Determine the [x, y] coordinate at the center of the cell enclosing the given text.  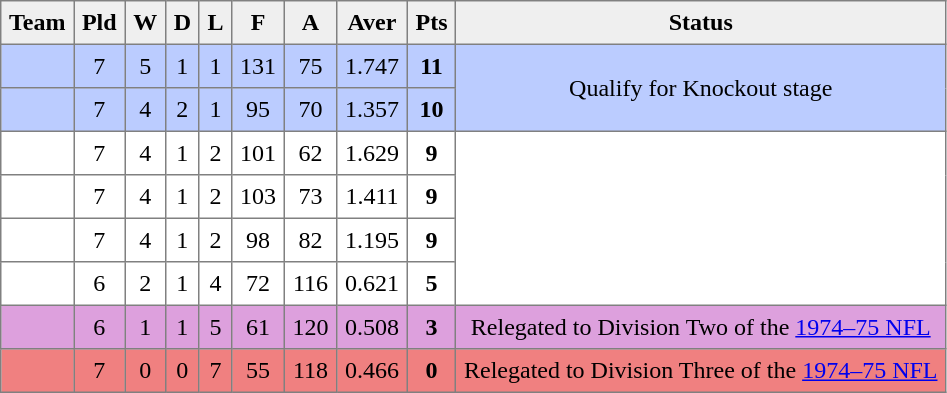
95 [258, 110]
L [216, 23]
116 [310, 284]
Aver [372, 23]
70 [310, 110]
1.629 [372, 153]
11 [431, 66]
73 [310, 197]
D [182, 23]
131 [258, 66]
61 [258, 327]
1.357 [372, 110]
1.411 [372, 197]
Status [701, 23]
Pld [100, 23]
1.747 [372, 66]
Team [38, 23]
62 [310, 153]
Pts [431, 23]
75 [310, 66]
Qualify for Knockout stage [701, 88]
118 [310, 371]
72 [258, 284]
103 [258, 197]
82 [310, 240]
0.508 [372, 327]
A [310, 23]
101 [258, 153]
F [258, 23]
120 [310, 327]
Relegated to Division Three of the 1974–75 NFL [701, 371]
98 [258, 240]
W [145, 23]
10 [431, 110]
0.621 [372, 284]
Relegated to Division Two of the 1974–75 NFL [701, 327]
1.195 [372, 240]
55 [258, 371]
0.466 [372, 371]
3 [431, 327]
